Locate the cell with the specified text and output its (x, y) center coordinate. 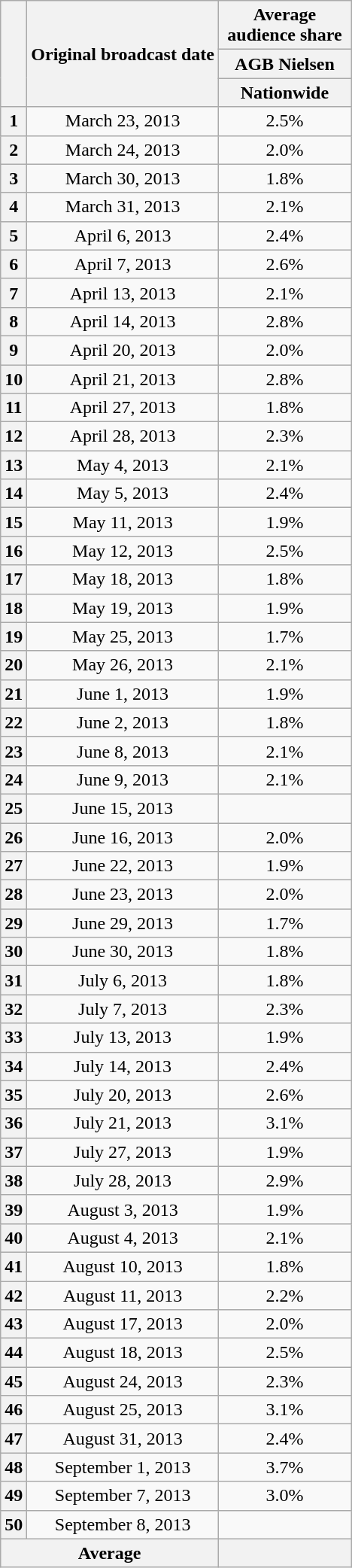
30 (14, 952)
July 27, 2013 (123, 1152)
36 (14, 1123)
June 22, 2013 (123, 866)
June 29, 2013 (123, 923)
38 (14, 1181)
March 24, 2013 (123, 150)
39 (14, 1209)
August 24, 2013 (123, 1381)
29 (14, 923)
March 31, 2013 (123, 207)
June 16, 2013 (123, 837)
8 (14, 321)
Original broadcast date (123, 54)
June 15, 2013 (123, 808)
41 (14, 1266)
May 19, 2013 (123, 608)
46 (14, 1410)
June 2, 2013 (123, 722)
September 8, 2013 (123, 1524)
2.9% (284, 1181)
12 (14, 436)
31 (14, 980)
July 21, 2013 (123, 1123)
40 (14, 1238)
April 14, 2013 (123, 321)
July 13, 2013 (123, 1038)
May 26, 2013 (123, 665)
18 (14, 608)
7 (14, 293)
28 (14, 895)
July 6, 2013 (123, 980)
March 30, 2013 (123, 178)
43 (14, 1324)
4 (14, 207)
15 (14, 522)
August 10, 2013 (123, 1266)
April 21, 2013 (123, 378)
May 12, 2013 (123, 551)
26 (14, 837)
23 (14, 751)
Average audience share (284, 26)
16 (14, 551)
5 (14, 236)
July 14, 2013 (123, 1066)
10 (14, 378)
50 (14, 1524)
July 7, 2013 (123, 1009)
August 4, 2013 (123, 1238)
3.0% (284, 1496)
May 4, 2013 (123, 465)
21 (14, 694)
42 (14, 1295)
47 (14, 1439)
24 (14, 779)
32 (14, 1009)
July 28, 2013 (123, 1181)
Average (110, 1553)
1 (14, 121)
34 (14, 1066)
19 (14, 637)
3 (14, 178)
14 (14, 494)
August 11, 2013 (123, 1295)
9 (14, 350)
August 31, 2013 (123, 1439)
May 25, 2013 (123, 637)
August 3, 2013 (123, 1209)
22 (14, 722)
6 (14, 264)
45 (14, 1381)
25 (14, 808)
April 7, 2013 (123, 264)
37 (14, 1152)
July 20, 2013 (123, 1095)
13 (14, 465)
3.7% (284, 1467)
September 1, 2013 (123, 1467)
June 8, 2013 (123, 751)
June 9, 2013 (123, 779)
April 6, 2013 (123, 236)
20 (14, 665)
Nationwide (284, 93)
August 17, 2013 (123, 1324)
May 18, 2013 (123, 579)
April 20, 2013 (123, 350)
33 (14, 1038)
June 23, 2013 (123, 895)
August 18, 2013 (123, 1353)
September 7, 2013 (123, 1496)
May 11, 2013 (123, 522)
2 (14, 150)
44 (14, 1353)
49 (14, 1496)
April 13, 2013 (123, 293)
June 1, 2013 (123, 694)
March 23, 2013 (123, 121)
48 (14, 1467)
11 (14, 408)
35 (14, 1095)
27 (14, 866)
June 30, 2013 (123, 952)
May 5, 2013 (123, 494)
August 25, 2013 (123, 1410)
AGB Nielsen (284, 64)
17 (14, 579)
2.2% (284, 1295)
April 27, 2013 (123, 408)
April 28, 2013 (123, 436)
